Output the (X, Y) coordinate of the center of the cell containing the given text.  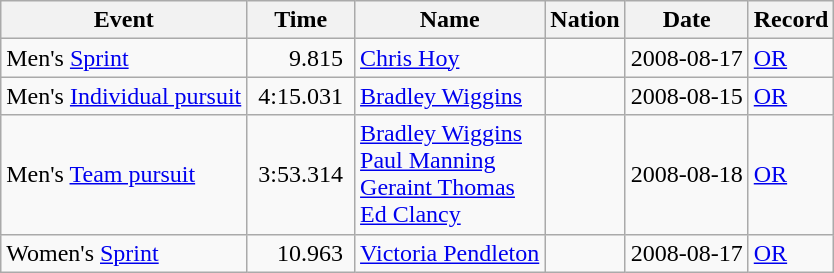
Record (791, 20)
Chris Hoy (450, 58)
Men's Sprint (124, 58)
Victoria Pendleton (450, 253)
Women's Sprint (124, 253)
10.963 (301, 253)
Bradley Wiggins (450, 96)
2008-08-18 (686, 174)
Name (450, 20)
Bradley WigginsPaul ManningGeraint ThomasEd Clancy (450, 174)
Event (124, 20)
3:53.314 (301, 174)
Date (686, 20)
Nation (585, 20)
2008-08-15 (686, 96)
Time (301, 20)
Men's Team pursuit (124, 174)
4:15.031 (301, 96)
Men's Individual pursuit (124, 96)
9.815 (301, 58)
